Return the [X, Y] coordinate for the center point of the cell that contains the specified text.  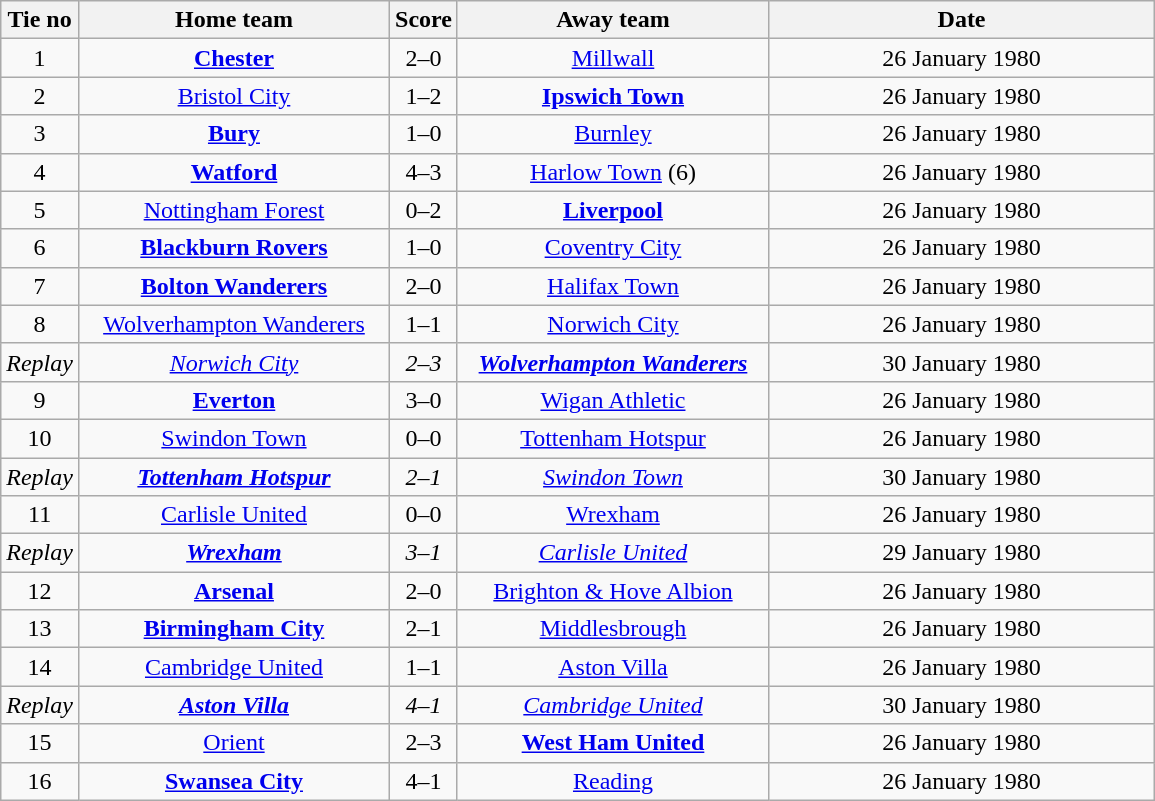
Ipswich Town [612, 96]
5 [40, 210]
Date [962, 20]
3–0 [424, 400]
10 [40, 438]
3 [40, 134]
9 [40, 400]
Away team [612, 20]
West Ham United [612, 743]
Halifax Town [612, 286]
15 [40, 743]
14 [40, 667]
4 [40, 172]
Birmingham City [234, 629]
Arsenal [234, 591]
Swansea City [234, 781]
3–1 [424, 553]
1–2 [424, 96]
Coventry City [612, 248]
Home team [234, 20]
6 [40, 248]
8 [40, 324]
11 [40, 515]
Bolton Wanderers [234, 286]
Burnley [612, 134]
12 [40, 591]
Tie no [40, 20]
2 [40, 96]
Wigan Athletic [612, 400]
Score [424, 20]
Everton [234, 400]
Middlesbrough [612, 629]
Watford [234, 172]
Bristol City [234, 96]
Millwall [612, 58]
4–3 [424, 172]
Harlow Town (6) [612, 172]
1 [40, 58]
29 January 1980 [962, 553]
Nottingham Forest [234, 210]
Chester [234, 58]
Reading [612, 781]
16 [40, 781]
Blackburn Rovers [234, 248]
Brighton & Hove Albion [612, 591]
0–2 [424, 210]
7 [40, 286]
13 [40, 629]
Liverpool [612, 210]
Bury [234, 134]
Orient [234, 743]
